Locate the cell with the specified text and output its (X, Y) center coordinate. 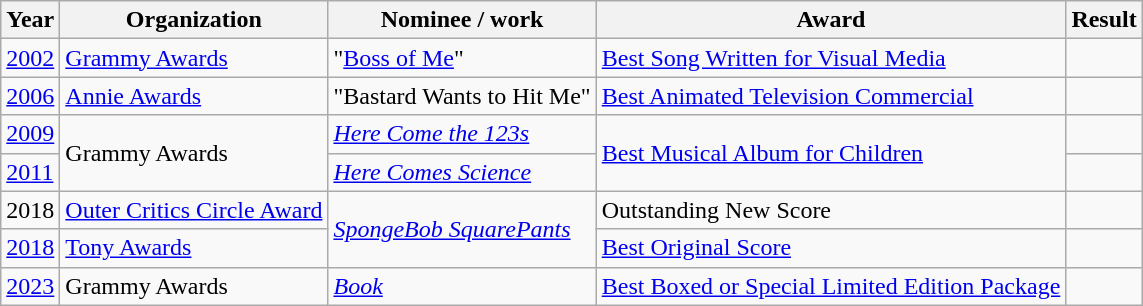
Tony Awards (194, 248)
Here Come the 123s (462, 134)
Best Original Score (831, 248)
Result (1104, 20)
Annie Awards (194, 96)
2009 (30, 134)
"Boss of Me" (462, 58)
Organization (194, 20)
Best Musical Album for Children (831, 153)
2023 (30, 286)
Year (30, 20)
Best Song Written for Visual Media (831, 58)
Award (831, 20)
"Bastard Wants to Hit Me" (462, 96)
Outer Critics Circle Award (194, 210)
2011 (30, 172)
Nominee / work (462, 20)
Best Animated Television Commercial (831, 96)
Book (462, 286)
2002 (30, 58)
2006 (30, 96)
SpongeBob SquarePants (462, 229)
Here Comes Science (462, 172)
Best Boxed or Special Limited Edition Package (831, 286)
Outstanding New Score (831, 210)
